Return (x, y) of the center of cell containing provided text 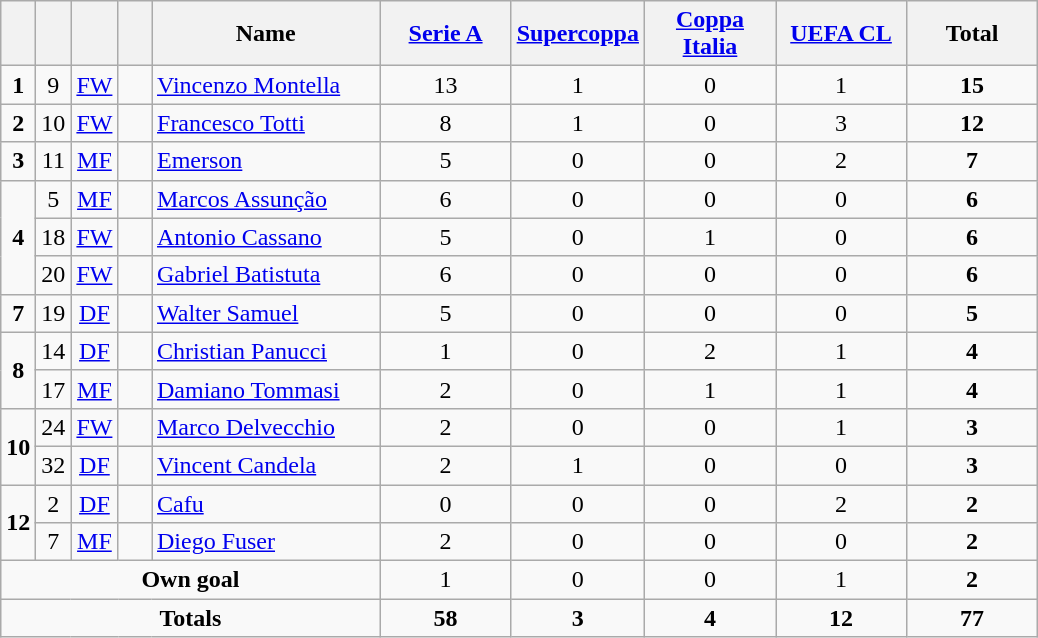
19 (54, 313)
Diego Fuser (266, 542)
UEFA CL (842, 34)
Cafu (266, 503)
Emerson (266, 161)
9 (54, 85)
Serie A (446, 34)
11 (54, 161)
58 (446, 618)
32 (54, 465)
Walter Samuel (266, 313)
Vincent Candela (266, 465)
Antonio Cassano (266, 237)
20 (54, 275)
15 (972, 85)
13 (446, 85)
Gabriel Batistuta (266, 275)
Marco Delvecchio (266, 427)
Vincenzo Montella (266, 85)
Christian Panucci (266, 351)
Name (266, 34)
18 (54, 237)
17 (54, 389)
Damiano Tommasi (266, 389)
Own goal (190, 580)
24 (54, 427)
Total (972, 34)
Francesco Totti (266, 123)
Supercoppa (578, 34)
Coppa Italia (710, 34)
Totals (190, 618)
77 (972, 618)
14 (54, 351)
Marcos Assunção (266, 199)
